Scan for the cell matching the given text and deliver its (x, y) coordinate at center. 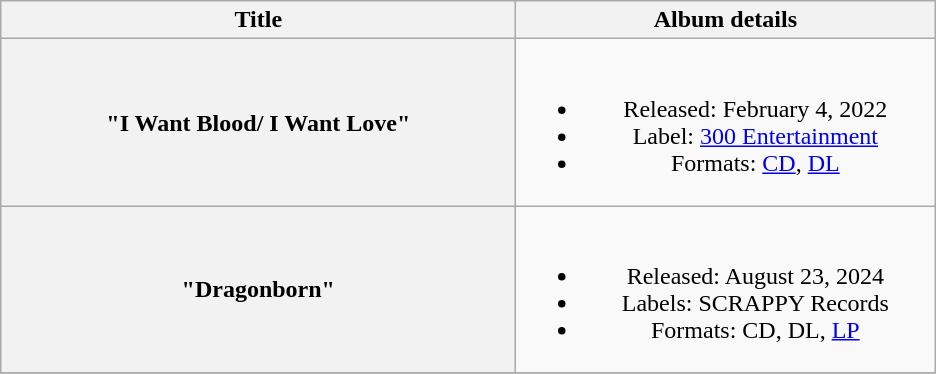
Released: August 23, 2024Labels: SCRAPPY RecordsFormats: CD, DL, LP (726, 290)
Album details (726, 20)
Title (258, 20)
Released: February 4, 2022Label: 300 EntertainmentFormats: CD, DL (726, 122)
"I Want Blood/ I Want Love" (258, 122)
"Dragonborn" (258, 290)
